Find where the given text appears and provide that cell's center as (X, Y) coordinate. 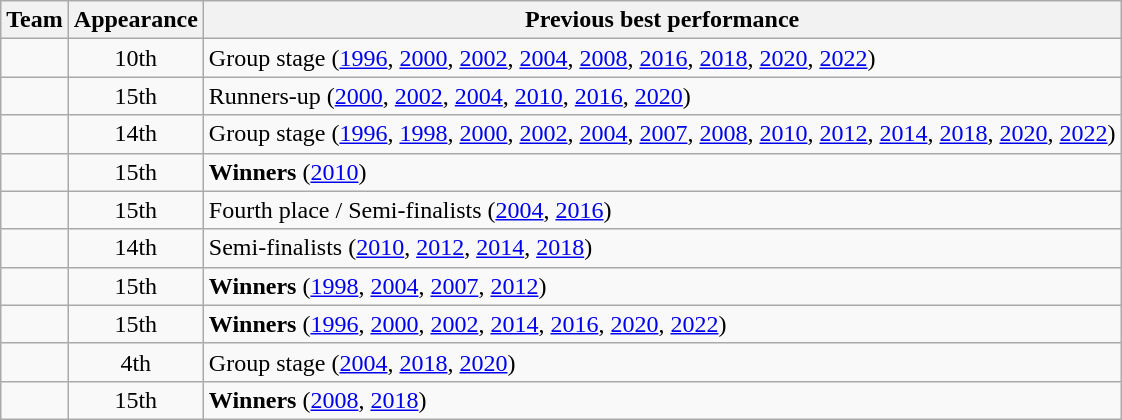
Team (35, 20)
Group stage (1996, 1998, 2000, 2002, 2004, 2007, 2008, 2010, 2012, 2014, 2018, 2020, 2022) (662, 134)
10th (136, 58)
Winners (1998, 2004, 2007, 2012) (662, 286)
Winners (2008, 2018) (662, 400)
Fourth place / Semi-finalists (2004, 2016) (662, 210)
Appearance (136, 20)
Previous best performance (662, 20)
4th (136, 362)
Winners (1996, 2000, 2002, 2014, 2016, 2020, 2022) (662, 324)
Winners (2010) (662, 172)
Runners-up (2000, 2002, 2004, 2010, 2016, 2020) (662, 96)
Semi-finalists (2010, 2012, 2014, 2018) (662, 248)
Group stage (2004, 2018, 2020) (662, 362)
Group stage (1996, 2000, 2002, 2004, 2008, 2016, 2018, 2020, 2022) (662, 58)
